Output the [x, y] coordinate of the center of the cell containing the given text.  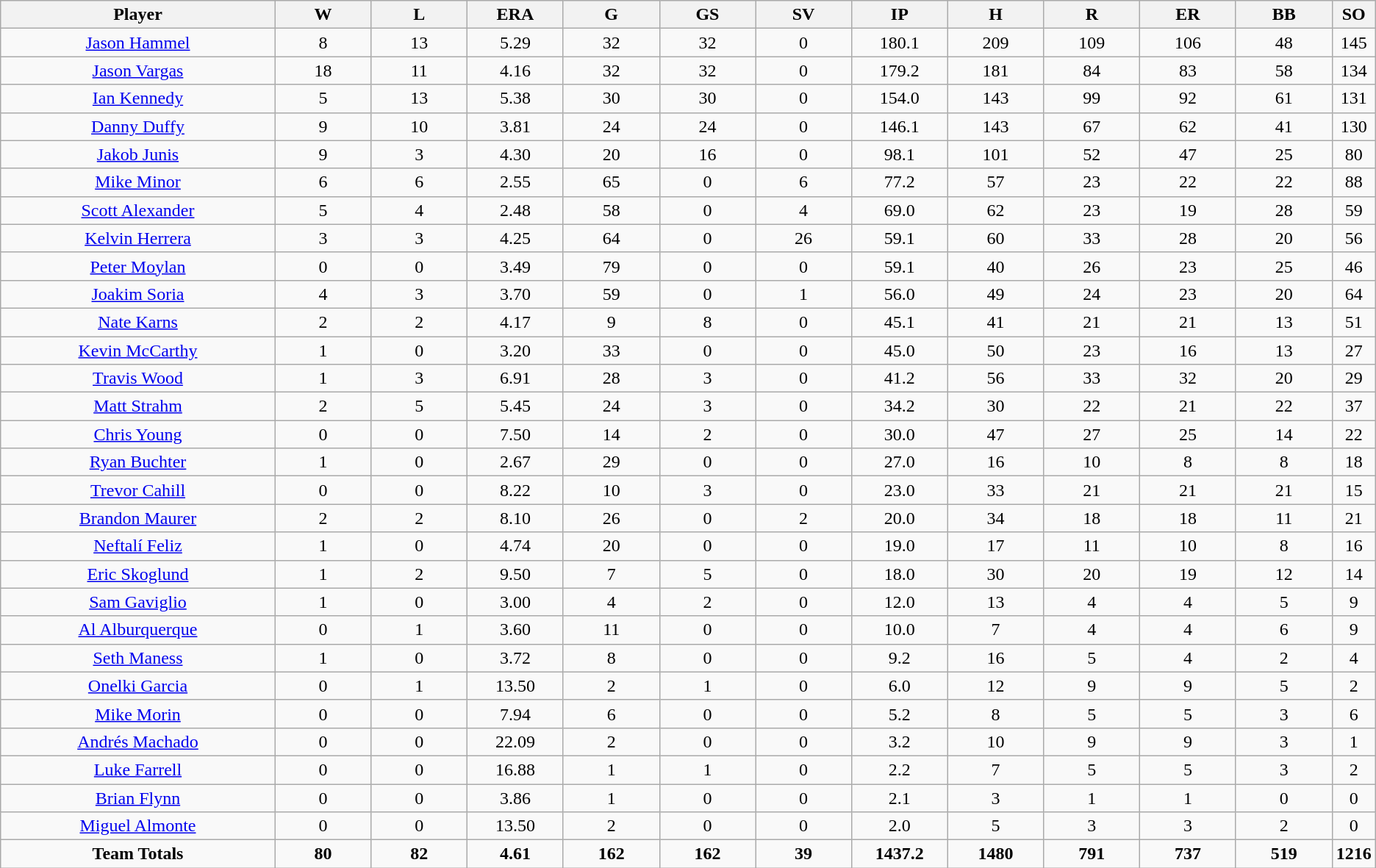
12.0 [900, 602]
92 [1188, 98]
41.2 [900, 379]
Andrés Machado [138, 742]
6.91 [516, 379]
99 [1092, 98]
134 [1354, 71]
2.1 [900, 797]
Ryan Buchter [138, 462]
67 [1092, 126]
R [1092, 15]
65 [612, 182]
Brian Flynn [138, 797]
5.45 [516, 406]
10.0 [900, 630]
154.0 [900, 98]
3.49 [516, 266]
7.94 [516, 714]
130 [1354, 126]
Jason Hammel [138, 43]
16.88 [516, 770]
39 [804, 854]
4.61 [516, 854]
2.0 [900, 826]
4.74 [516, 546]
83 [1188, 71]
Ian Kennedy [138, 98]
W [323, 15]
8.22 [516, 490]
Al Alburquerque [138, 630]
Trevor Cahill [138, 490]
27.0 [900, 462]
BB [1283, 15]
Jason Vargas [138, 71]
9.50 [516, 574]
Miguel Almonte [138, 826]
Team Totals [138, 854]
79 [612, 266]
4.30 [516, 154]
22.09 [516, 742]
19.0 [900, 546]
Eric Skoglund [138, 574]
209 [995, 43]
1437.2 [900, 854]
Peter Moylan [138, 266]
519 [1283, 854]
ERA [516, 15]
Player [138, 15]
Neftalí Feliz [138, 546]
51 [1354, 322]
82 [419, 854]
5.2 [900, 714]
Chris Young [138, 434]
5.38 [516, 98]
109 [1092, 43]
Nate Karns [138, 322]
Sam Gaviglio [138, 602]
3.72 [516, 658]
3.60 [516, 630]
2.2 [900, 770]
Kevin McCarthy [138, 351]
180.1 [900, 43]
77.2 [900, 182]
2.48 [516, 210]
Brandon Maurer [138, 518]
4.25 [516, 238]
30.0 [900, 434]
3.2 [900, 742]
49 [995, 294]
Jakob Junis [138, 154]
98.1 [900, 154]
Danny Duffy [138, 126]
17 [995, 546]
146.1 [900, 126]
IP [900, 15]
40 [995, 266]
88 [1354, 182]
57 [995, 182]
791 [1092, 854]
45.0 [900, 351]
2.67 [516, 462]
SV [804, 15]
145 [1354, 43]
131 [1354, 98]
G [612, 15]
737 [1188, 854]
3.20 [516, 351]
52 [1092, 154]
18.0 [900, 574]
Mike Minor [138, 182]
4.17 [516, 322]
3.00 [516, 602]
60 [995, 238]
56.0 [900, 294]
37 [1354, 406]
Joakim Soria [138, 294]
3.81 [516, 126]
179.2 [900, 71]
4.16 [516, 71]
3.86 [516, 797]
SO [1354, 15]
61 [1283, 98]
Matt Strahm [138, 406]
23.0 [900, 490]
101 [995, 154]
69.0 [900, 210]
Mike Morin [138, 714]
Kelvin Herrera [138, 238]
Onelki Garcia [138, 686]
181 [995, 71]
7.50 [516, 434]
46 [1354, 266]
Scott Alexander [138, 210]
1216 [1354, 854]
45.1 [900, 322]
9.2 [900, 658]
Seth Maness [138, 658]
Luke Farrell [138, 770]
6.0 [900, 686]
34 [995, 518]
ER [1188, 15]
106 [1188, 43]
5.29 [516, 43]
1480 [995, 854]
8.10 [516, 518]
48 [1283, 43]
84 [1092, 71]
34.2 [900, 406]
Travis Wood [138, 379]
50 [995, 351]
3.70 [516, 294]
20.0 [900, 518]
L [419, 15]
H [995, 15]
15 [1354, 490]
GS [707, 15]
2.55 [516, 182]
